Locate the cell with the specified text and output its [X, Y] center coordinate. 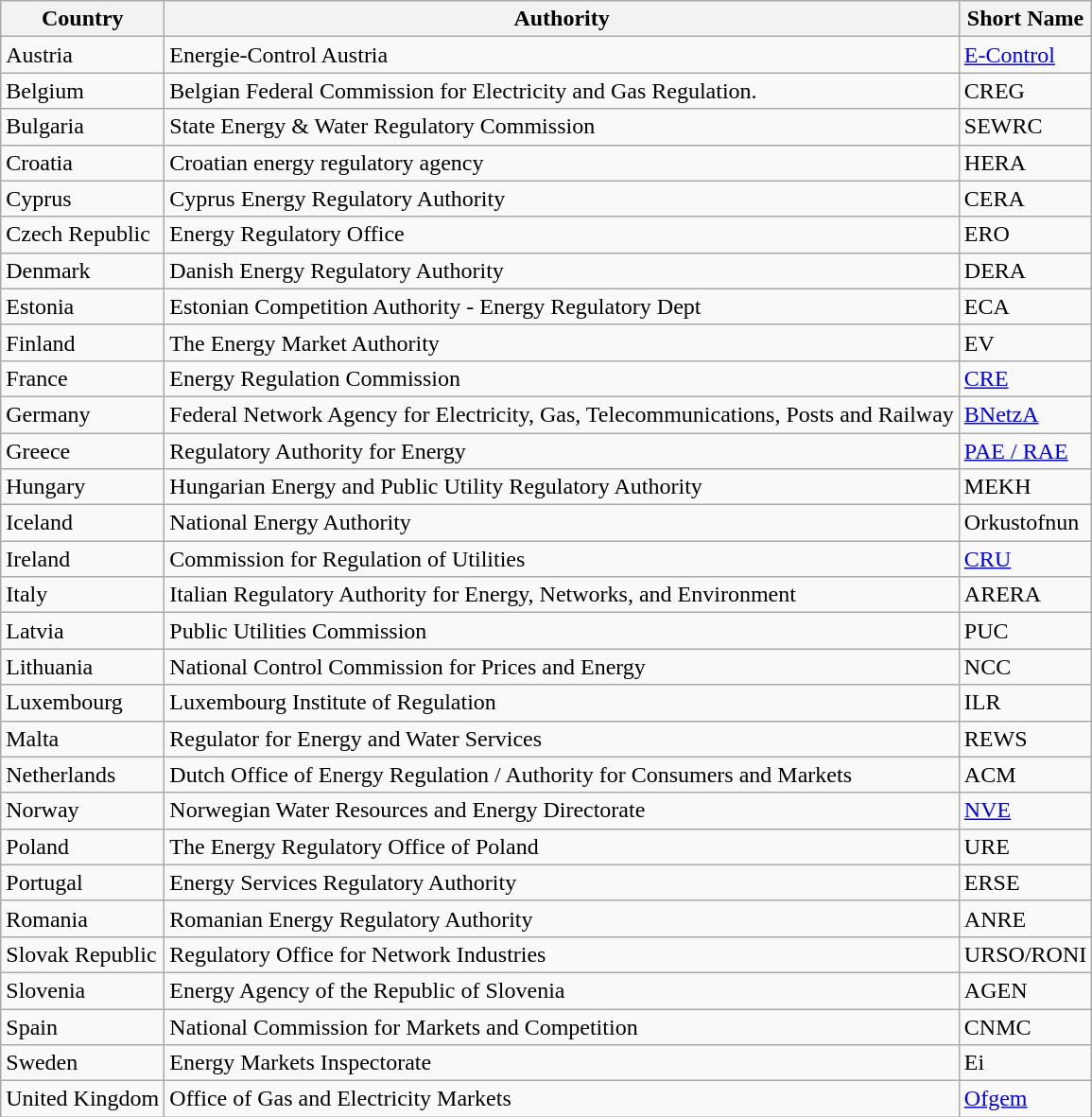
Luxembourg [83, 703]
United Kingdom [83, 1099]
Belgian Federal Commission for Electricity and Gas Regulation. [562, 91]
Bulgaria [83, 127]
Energy Services Regulatory Authority [562, 882]
Estonia [83, 306]
Romanian Energy Regulatory Authority [562, 918]
Energy Regulatory Office [562, 235]
Portugal [83, 882]
The Energy Market Authority [562, 342]
Italy [83, 595]
ANRE [1025, 918]
Greece [83, 451]
CERA [1025, 199]
Denmark [83, 271]
Energie-Control Austria [562, 55]
CRE [1025, 378]
MEKH [1025, 487]
National Energy Authority [562, 523]
Dutch Office of Energy Regulation / Authority for Consumers and Markets [562, 775]
SEWRC [1025, 127]
Estonian Competition Authority - Energy Regulatory Dept [562, 306]
Energy Markets Inspectorate [562, 1063]
Czech Republic [83, 235]
Slovak Republic [83, 954]
DERA [1025, 271]
ILR [1025, 703]
Malta [83, 739]
Poland [83, 846]
Office of Gas and Electricity Markets [562, 1099]
EV [1025, 342]
National Commission for Markets and Competition [562, 1026]
Orkustofnun [1025, 523]
Belgium [83, 91]
France [83, 378]
Hungary [83, 487]
Energy Agency of the Republic of Slovenia [562, 990]
Germany [83, 414]
Country [83, 19]
Finland [83, 342]
Latvia [83, 631]
Energy Regulation Commission [562, 378]
CNMC [1025, 1026]
CREG [1025, 91]
Authority [562, 19]
URSO/RONI [1025, 954]
NCC [1025, 667]
Regulatory Office for Network Industries [562, 954]
Italian Regulatory Authority for Energy, Networks, and Environment [562, 595]
Norway [83, 811]
Slovenia [83, 990]
ACM [1025, 775]
Spain [83, 1026]
ERO [1025, 235]
ERSE [1025, 882]
Regulatory Authority for Energy [562, 451]
Norwegian Water Resources and Energy Directorate [562, 811]
Short Name [1025, 19]
National Control Commission for Prices and Energy [562, 667]
Ofgem [1025, 1099]
Netherlands [83, 775]
Cyprus [83, 199]
Lithuania [83, 667]
Cyprus Energy Regulatory Authority [562, 199]
NVE [1025, 811]
State Energy & Water Regulatory Commission [562, 127]
URE [1025, 846]
Croatia [83, 163]
Ireland [83, 559]
Commission for Regulation of Utilities [562, 559]
BNetzA [1025, 414]
Public Utilities Commission [562, 631]
Romania [83, 918]
Croatian energy regulatory agency [562, 163]
AGEN [1025, 990]
Hungarian Energy and Public Utility Regulatory Authority [562, 487]
Iceland [83, 523]
ARERA [1025, 595]
CRU [1025, 559]
Federal Network Agency for Electricity, Gas, Telecommunications, Posts and Railway [562, 414]
Danish Energy Regulatory Authority [562, 271]
HERA [1025, 163]
E-Control [1025, 55]
Sweden [83, 1063]
PUC [1025, 631]
REWS [1025, 739]
Austria [83, 55]
PAE / RAE [1025, 451]
Regulator for Energy and Water Services [562, 739]
Luxembourg Institute of Regulation [562, 703]
ECA [1025, 306]
Ei [1025, 1063]
The Energy Regulatory Office of Poland [562, 846]
